Extract the (X, Y) coordinate from the center of the cell holding the provided text.  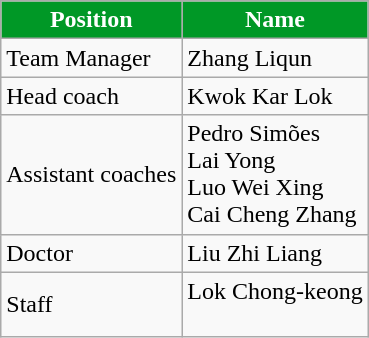
Lok Chong-keong (275, 304)
Kwok Kar Lok (275, 96)
Doctor (92, 253)
Head coach (92, 96)
Staff (92, 304)
Pedro Simões Lai Yong Luo Wei Xing Cai Cheng Zhang (275, 174)
Zhang Liqun (275, 58)
Team Manager (92, 58)
Name (275, 20)
Assistant coaches (92, 174)
Liu Zhi Liang (275, 253)
Position (92, 20)
